Return the [x, y] coordinate for the center point of the cell that contains the specified text.  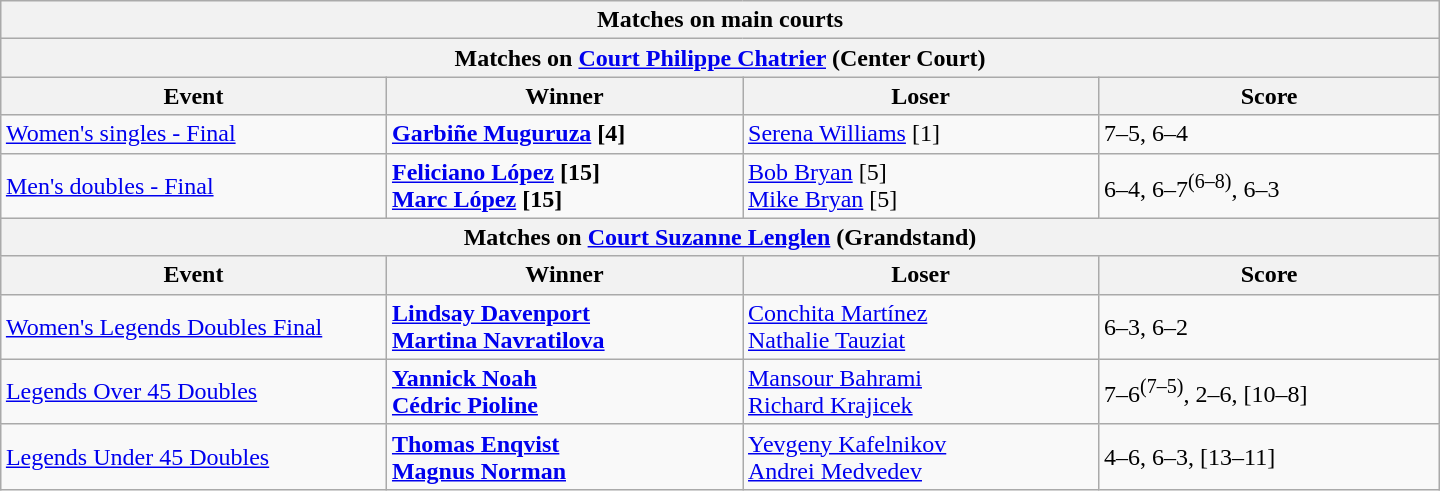
Women's Legends Doubles Final [193, 326]
Women's singles - Final [193, 134]
Mansour Bahrami Richard Krajicek [920, 392]
6–3, 6–2 [1270, 326]
Feliciano López [15] Marc López [15] [564, 186]
Yannick Noah Cédric Pioline [564, 392]
7–5, 6–4 [1270, 134]
Yevgeny Kafelnikov Andrei Medvedev [920, 456]
Thomas Enqvist Magnus Norman [564, 456]
7–6(7–5), 2–6, [10–8] [1270, 392]
Garbiñe Muguruza [4] [564, 134]
6–4, 6–7(6–8), 6–3 [1270, 186]
Conchita Martínez Nathalie Tauziat [920, 326]
Legends Under 45 Doubles [193, 456]
Matches on Court Philippe Chatrier (Center Court) [720, 58]
Matches on Court Suzanne Lenglen (Grandstand) [720, 237]
Bob Bryan [5] Mike Bryan [5] [920, 186]
Serena Williams [1] [920, 134]
Lindsay Davenport Martina Navratilova [564, 326]
Legends Over 45 Doubles [193, 392]
Matches on main courts [720, 20]
Men's doubles - Final [193, 186]
4–6, 6–3, [13–11] [1270, 456]
